Pinpoint the cell where the given text exists, returning its (X, Y) midpoint coordinate. 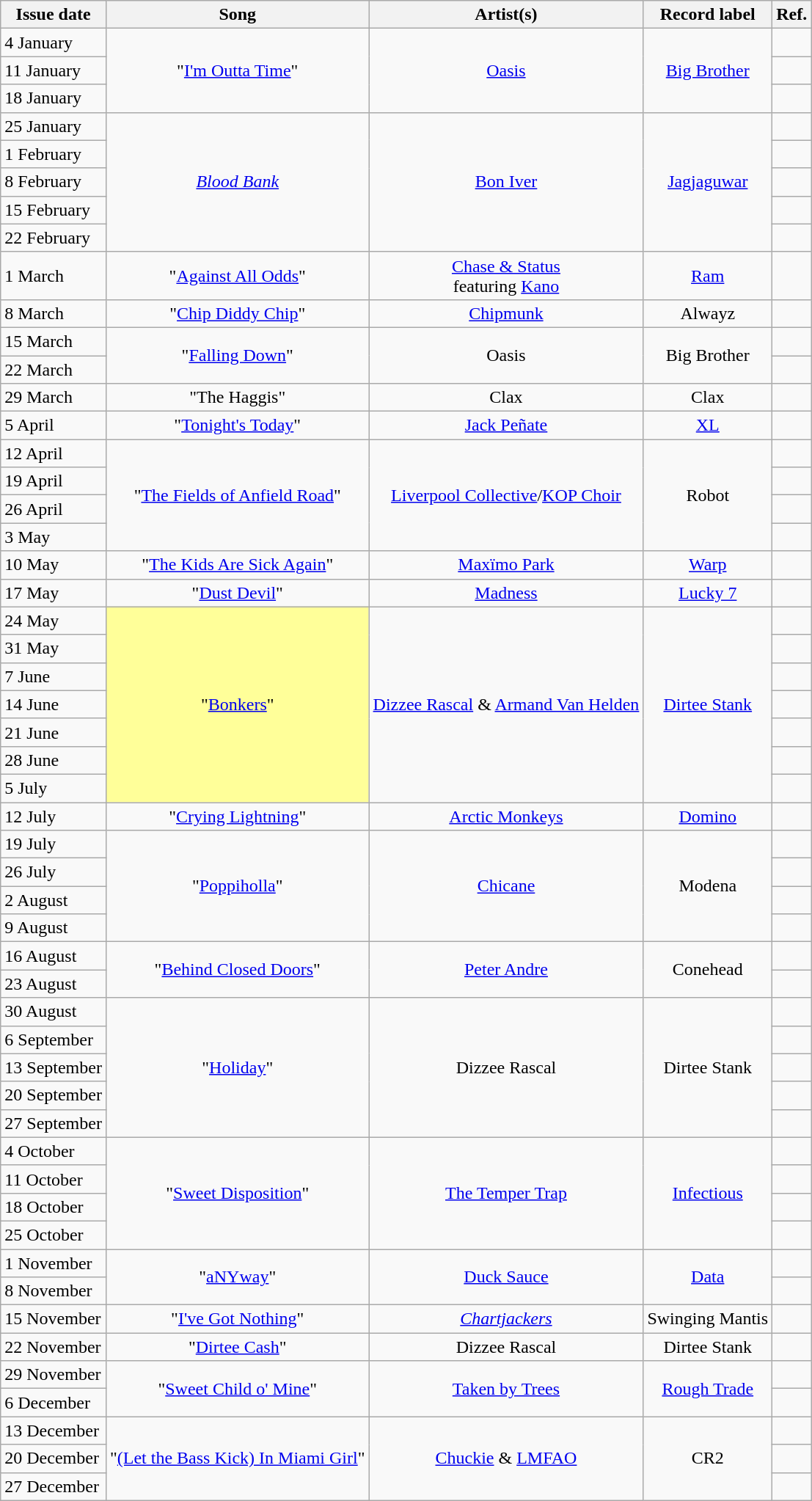
29 November (54, 1375)
CR2 (708, 1458)
Chicane (506, 886)
"Poppiholla" (238, 886)
Warp (708, 565)
23 August (54, 984)
Conehead (708, 970)
7 June (54, 676)
Blood Bank (238, 182)
10 May (54, 565)
Data (708, 1277)
"(Let the Bass Kick) In Miami Girl" (238, 1458)
3 May (54, 537)
6 September (54, 1040)
"Dirtee Cash" (238, 1347)
Alwayz (708, 313)
5 July (54, 788)
13 December (54, 1431)
Duck Sauce (506, 1277)
18 October (54, 1207)
8 February (54, 182)
25 October (54, 1235)
16 August (54, 956)
20 December (54, 1458)
XL (708, 426)
"Sweet Disposition" (238, 1193)
Robot (708, 495)
Chipmunk (506, 313)
Liverpool Collective/KOP Choir (506, 495)
11 October (54, 1179)
31 May (54, 649)
Modena (708, 886)
Chuckie & LMFAO (506, 1458)
"Bonkers" (238, 704)
"Behind Closed Doors" (238, 970)
5 April (54, 426)
4 October (54, 1151)
27 December (54, 1486)
Domino (708, 817)
26 April (54, 509)
27 September (54, 1123)
11 January (54, 70)
Bon Iver (506, 182)
Lucky 7 (708, 593)
15 February (54, 210)
24 May (54, 621)
Maxïmo Park (506, 565)
Jagjaguwar (708, 182)
18 January (54, 98)
19 July (54, 844)
Chase & Statusfeaturing Kano (506, 276)
9 August (54, 928)
Taken by Trees (506, 1389)
"I've Got Nothing" (238, 1319)
Swinging Mantis (708, 1319)
"Sweet Child o' Mine" (238, 1389)
14 June (54, 704)
Song (238, 15)
15 March (54, 341)
The Temper Trap (506, 1193)
1 February (54, 154)
26 July (54, 872)
20 September (54, 1095)
22 February (54, 238)
19 April (54, 481)
Artist(s) (506, 15)
Jack Peñate (506, 426)
12 July (54, 817)
Rough Trade (708, 1389)
8 March (54, 313)
Dizzee Rascal & Armand Van Helden (506, 704)
"The Haggis" (238, 398)
"Chip Diddy Chip" (238, 313)
"Tonight's Today" (238, 426)
Madness (506, 593)
2 August (54, 900)
30 August (54, 1012)
"I'm Outta Time" (238, 70)
"Against All Odds" (238, 276)
Ram (708, 276)
Ref. (792, 15)
8 November (54, 1291)
Peter Andre (506, 970)
21 June (54, 732)
22 March (54, 369)
"Crying Lightning" (238, 817)
Arctic Monkeys (506, 817)
1 March (54, 276)
"The Kids Are Sick Again" (238, 565)
28 June (54, 760)
Chartjackers (506, 1319)
25 January (54, 126)
Record label (708, 15)
15 November (54, 1319)
17 May (54, 593)
29 March (54, 398)
6 December (54, 1403)
"Falling Down" (238, 355)
1 November (54, 1263)
"Holiday" (238, 1067)
Infectious (708, 1193)
13 September (54, 1067)
Issue date (54, 15)
12 April (54, 453)
"The Fields of Anfield Road" (238, 495)
"Dust Devil" (238, 593)
"aNYway" (238, 1277)
22 November (54, 1347)
4 January (54, 43)
